Return the (x, y) coordinate for the center point of the cell that contains the specified text.  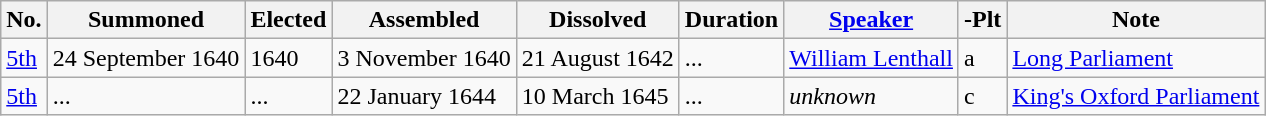
No. (24, 20)
21 August 1642 (598, 58)
Dissolved (598, 20)
Speaker (872, 20)
Elected (288, 20)
1640 (288, 58)
-Plt (982, 20)
10 March 1645 (598, 96)
Summoned (146, 20)
unknown (872, 96)
King's Oxford Parliament (1136, 96)
Note (1136, 20)
22 January 1644 (424, 96)
William Lenthall (872, 58)
a (982, 58)
c (982, 96)
3 November 1640 (424, 58)
24 September 1640 (146, 58)
Long Parliament (1136, 58)
Duration (731, 20)
Assembled (424, 20)
